Extract the [x, y] coordinate from the center of the cell holding the provided text.  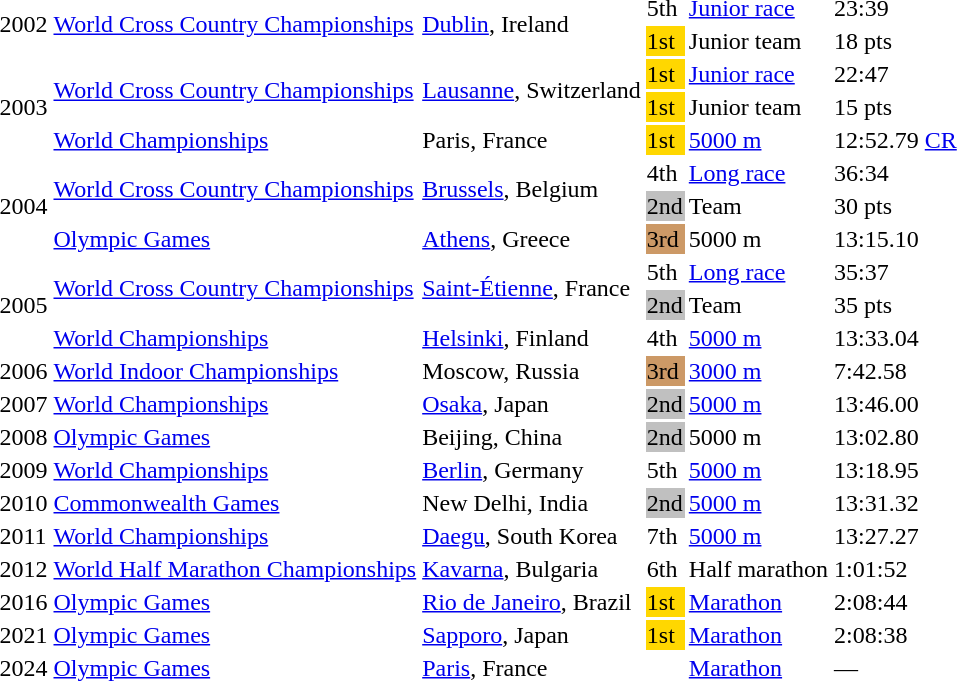
Half marathon [758, 569]
Beijing, China [532, 437]
Lausanne, Switzerland [532, 90]
Kavarna, Bulgaria [532, 569]
Junior race [758, 74]
Athens, Greece [532, 239]
New Delhi, India [532, 503]
World Half Marathon Championships [235, 569]
3000 m [758, 371]
Brussels, Belgium [532, 190]
Moscow, Russia [532, 371]
Berlin, Germany [532, 470]
Paris, France [532, 140]
7th [664, 536]
Commonwealth Games [235, 503]
World Indoor Championships [235, 371]
Sapporo, Japan [532, 635]
Daegu, South Korea [532, 536]
6th [664, 569]
Rio de Janeiro, Brazil [532, 602]
Osaka, Japan [532, 404]
Saint-Étienne, France [532, 288]
Helsinki, Finland [532, 338]
